Extract the [x, y] coordinate from the center of the cell holding the provided text.  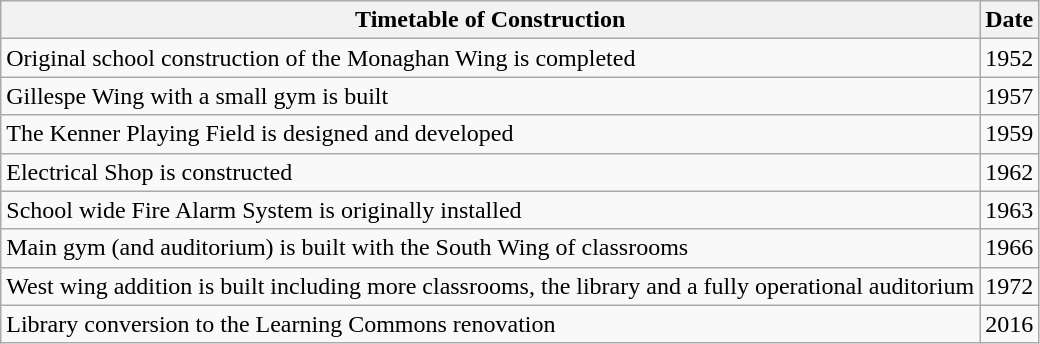
1962 [1010, 172]
West wing addition is built including more classrooms, the library and a fully operational auditorium [490, 286]
1966 [1010, 248]
Main gym (and auditorium) is built with the South Wing of classrooms [490, 248]
1963 [1010, 210]
Library conversion to the Learning Commons renovation [490, 324]
School wide Fire Alarm System is originally installed [490, 210]
1959 [1010, 134]
2016 [1010, 324]
The Kenner Playing Field is designed and developed [490, 134]
Date [1010, 20]
1957 [1010, 96]
Timetable of Construction [490, 20]
1952 [1010, 58]
1972 [1010, 286]
Original school construction of the Monaghan Wing is completed [490, 58]
Gillespe Wing with a small gym is built [490, 96]
Electrical Shop is constructed [490, 172]
